Capture the cell that displays the provided text and extract its (x, y) central coordinate. 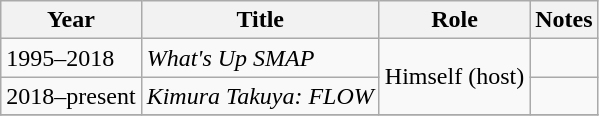
Year (71, 20)
1995–2018 (71, 58)
Notes (564, 20)
Himself (host) (454, 77)
What's Up SMAP (260, 58)
Kimura Takuya: FLOW (260, 96)
Title (260, 20)
2018–present (71, 96)
Role (454, 20)
